Detect which cell encompasses the target text, then output its [x, y] center coordinate. 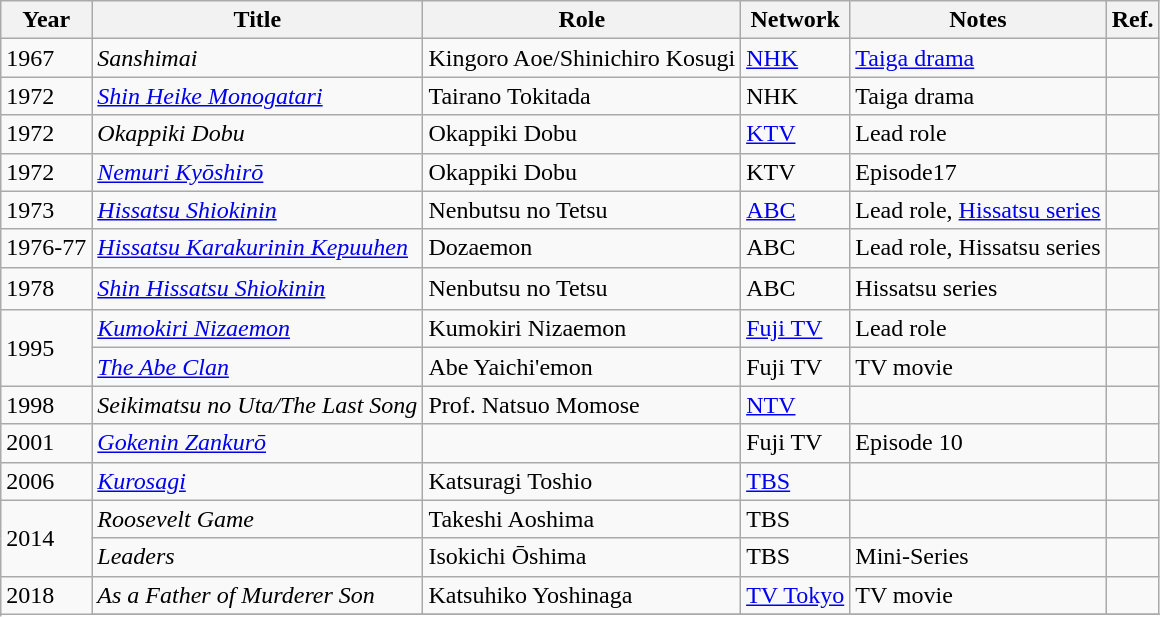
Dozaemon [582, 248]
Shin Hissatsu Shiokinin [258, 288]
Episode 10 [978, 443]
Network [796, 20]
Episode17 [978, 172]
1976-77 [46, 248]
Seikimatsu no Uta/The Last Song [258, 405]
Kingoro Aoe/Shinichiro Kosugi [582, 58]
Ref. [1132, 20]
Tairano Tokitada [582, 96]
Katsuragi Toshio [582, 481]
The Abe Clan [258, 367]
Hissatsu Shiokinin [258, 210]
1998 [46, 405]
Hissatsu series [978, 288]
1967 [46, 58]
Year [46, 20]
Hissatsu Karakurinin Kepuuhen [258, 248]
Roosevelt Game [258, 519]
Gokenin Zankurō [258, 443]
As a Father of Murderer Son [258, 595]
Prof. Natsuo Momose [582, 405]
2006 [46, 481]
NTV [796, 405]
Role [582, 20]
1973 [46, 210]
Katsuhiko Yoshinaga [582, 595]
Isokichi Ōshima [582, 557]
Notes [978, 20]
2001 [46, 443]
Abe Yaichi'emon [582, 367]
Shin Heike Monogatari [258, 96]
2018 [46, 595]
TV Tokyo [796, 595]
Kurosagi [258, 481]
2014 [46, 538]
1995 [46, 348]
Sanshimai [258, 58]
1978 [46, 288]
Leaders [258, 557]
Mini-Series [978, 557]
Nemuri Kyōshirō [258, 172]
Takeshi Aoshima [582, 519]
Title [258, 20]
